Determine the [x, y] coordinate at the center of the cell enclosing the given text.  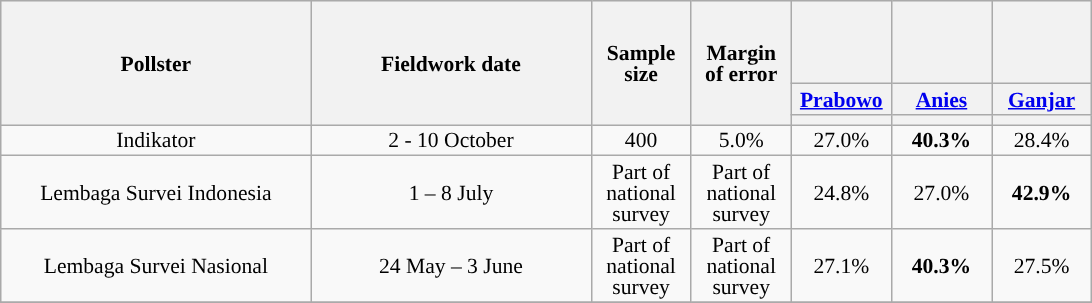
24.8% [841, 192]
42.9% [1042, 192]
400 [641, 140]
Pollster [156, 63]
2 - 10 October [451, 140]
24 May – 3 June [451, 266]
Lembaga Survei Nasional [156, 266]
Anies [941, 100]
Fieldwork date [451, 63]
27.5% [1042, 266]
28.4% [1042, 140]
Ganjar [1042, 100]
Indikator [156, 140]
Prabowo [841, 100]
Margin of error [741, 63]
1 – 8 July [451, 192]
Sample size [641, 63]
Lembaga Survei Indonesia [156, 192]
5.0% [741, 140]
27.1% [841, 266]
